Search for the cell housing the specified text and yield its [X, Y] center coordinate. 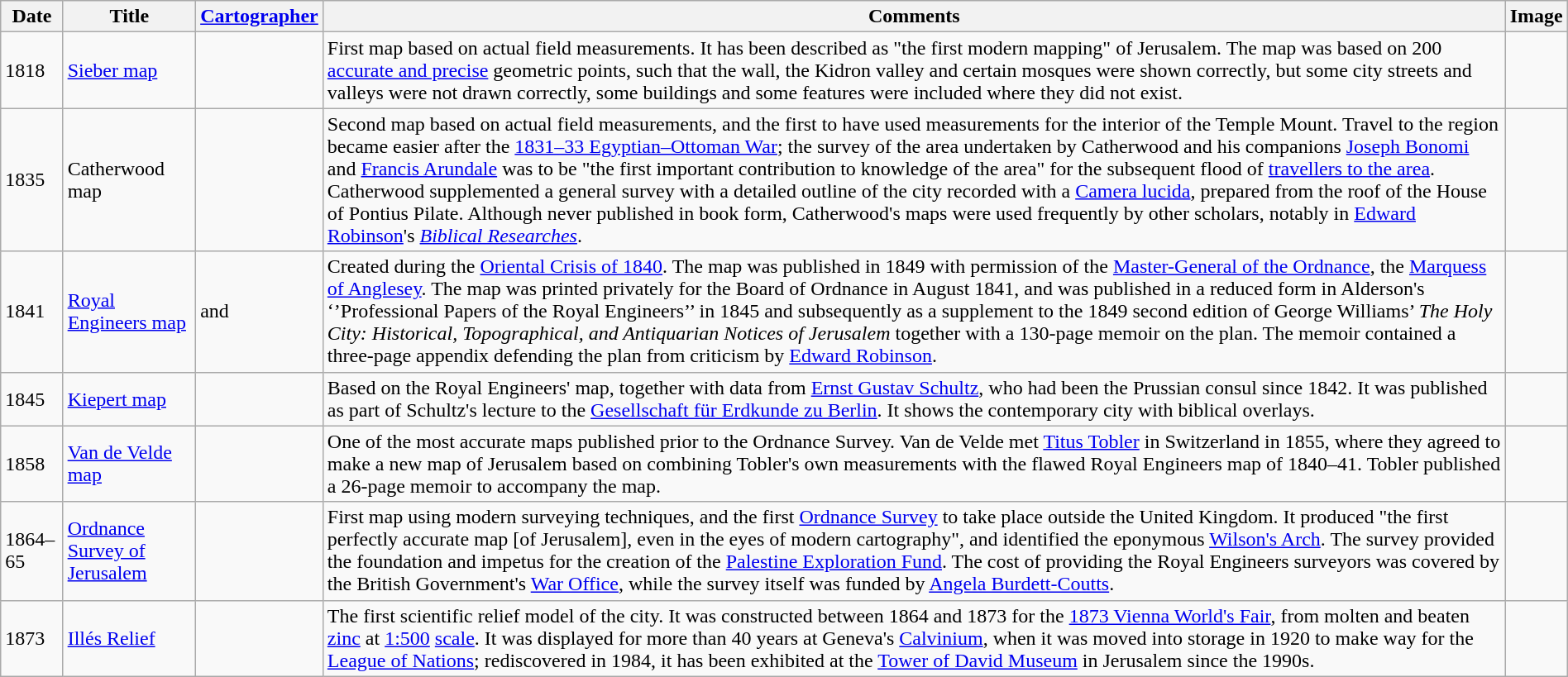
and [260, 312]
Cartographer [260, 17]
1818 [31, 70]
1858 [31, 464]
1841 [31, 312]
1845 [31, 398]
Date [31, 17]
1864–65 [31, 551]
Illés Relief [129, 638]
Van de Velde map [129, 464]
Comments [914, 17]
Royal Engineers map [129, 312]
Image [1537, 17]
Kiepert map [129, 398]
Sieber map [129, 70]
1873 [31, 638]
Ordnance Survey of Jerusalem [129, 551]
Catherwood map [129, 180]
Title [129, 17]
1835 [31, 180]
